Pinpoint the cell where the given text exists, returning its (X, Y) midpoint coordinate. 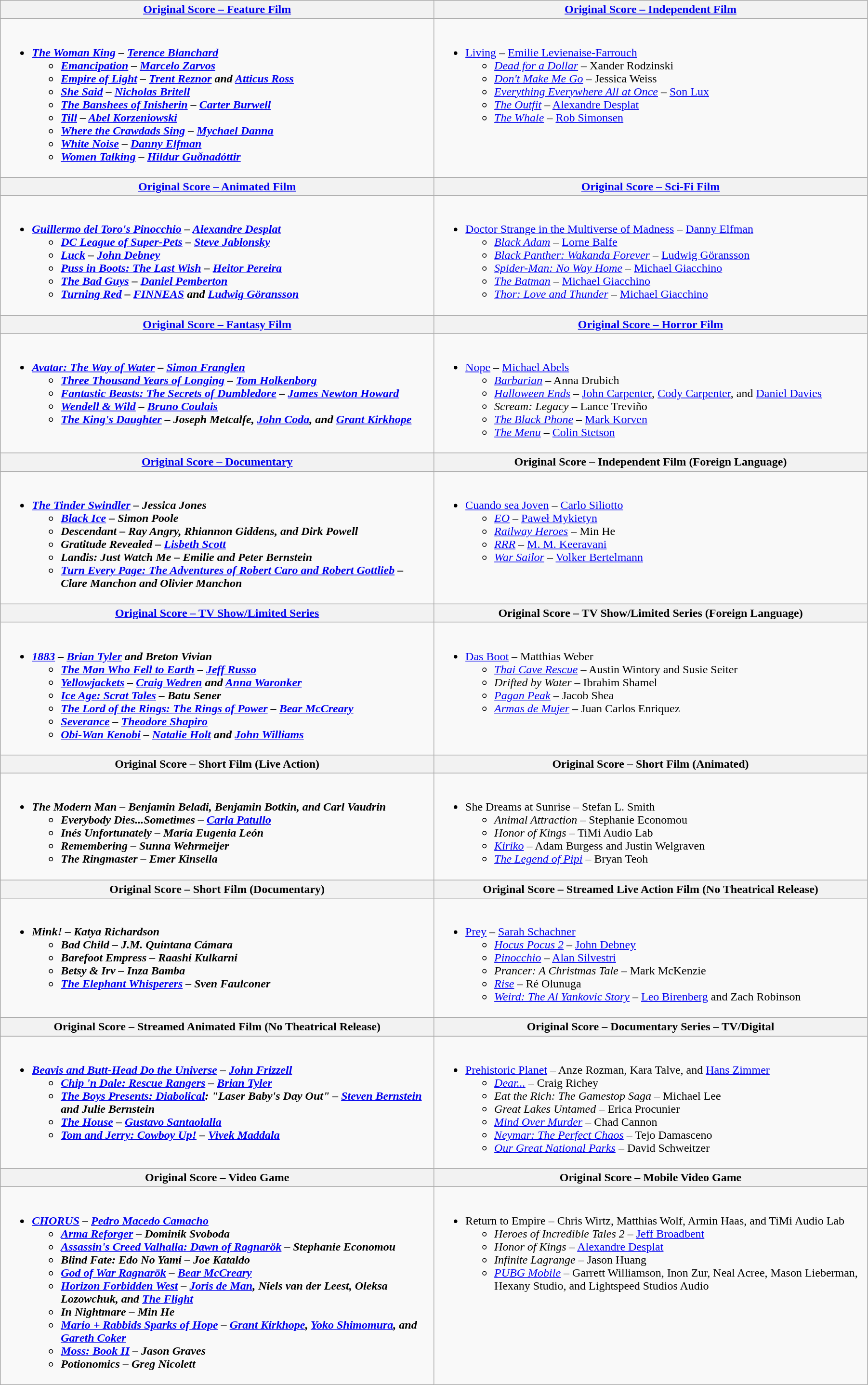
Original Score – Short Film (Animated) (651, 764)
Original Score – TV Show/Limited Series (217, 613)
Original Score – Documentary (217, 462)
Original Score – Short Film (Live Action) (217, 764)
Original Score – Video Game (217, 1178)
Original Score – TV Show/Limited Series (Foreign Language) (651, 613)
Original Score – Fantasy Film (217, 324)
Original Score – Mobile Video Game (651, 1178)
Cuando sea Joven – Carlo SiliottoEO – Paweł MykietynRailway Heroes – Min HeRRR – M. M. KeeravaniWar Sailor – Volker Bertelmann (651, 538)
Original Score – Documentary Series – TV/Digital (651, 1027)
Original Score – Streamed Live Action Film (No Theatrical Release) (651, 889)
Original Score – Independent Film (Foreign Language) (651, 462)
Original Score – Sci-Fi Film (651, 186)
Original Score – Horror Film (651, 324)
Original Score – Independent Film (651, 10)
Original Score – Short Film (Documentary) (217, 889)
Original Score – Streamed Animated Film (No Theatrical Release) (217, 1027)
Original Score – Animated Film (217, 186)
Original Score – Feature Film (217, 10)
